Determine the (X, Y) coordinate at the center of the cell enclosing the given text.  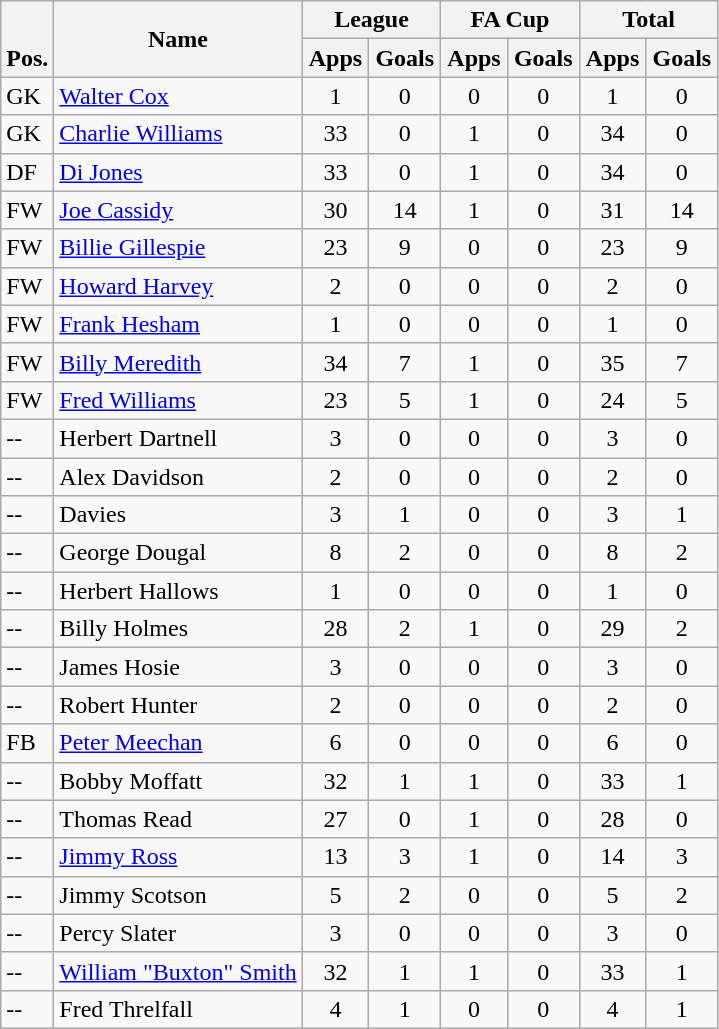
31 (612, 210)
FA Cup (510, 20)
Alex Davidson (178, 477)
30 (336, 210)
Pos. (28, 39)
Name (178, 39)
Walter Cox (178, 96)
James Hosie (178, 667)
Robert Hunter (178, 705)
Bobby Moffatt (178, 781)
35 (612, 362)
Joe Cassidy (178, 210)
Di Jones (178, 172)
Herbert Dartnell (178, 438)
Peter Meechan (178, 743)
William "Buxton" Smith (178, 971)
Charlie Williams (178, 134)
Total (648, 20)
Billy Holmes (178, 629)
George Dougal (178, 553)
Herbert Hallows (178, 591)
Frank Hesham (178, 324)
27 (336, 819)
Billy Meredith (178, 362)
Percy Slater (178, 933)
Fred Williams (178, 400)
League (372, 20)
Thomas Read (178, 819)
DF (28, 172)
Jimmy Ross (178, 857)
29 (612, 629)
24 (612, 400)
FB (28, 743)
Davies (178, 515)
Jimmy Scotson (178, 895)
13 (336, 857)
Howard Harvey (178, 286)
Billie Gillespie (178, 248)
Fred Threlfall (178, 1009)
